Capture the cell that displays the provided text and extract its [X, Y] central coordinate. 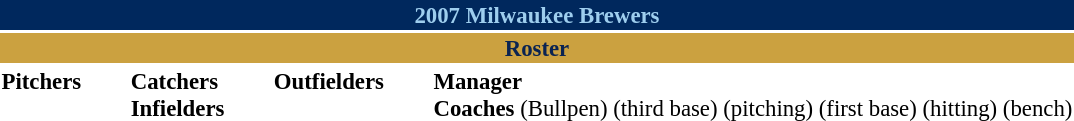
2007 Milwaukee Brewers [537, 15]
Roster [537, 48]
